Detect which cell encompasses the target text, then output its [X, Y] center coordinate. 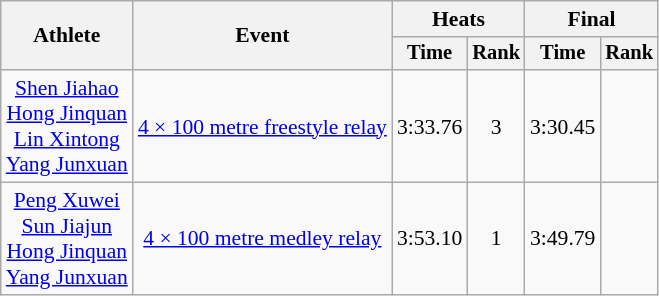
3:33.76 [430, 126]
3:53.10 [430, 239]
Peng Xuwei Sun Jiajun Hong Jinquan Yang Junxuan [67, 239]
3:49.79 [562, 239]
Athlete [67, 36]
3 [496, 126]
4 × 100 metre freestyle relay [262, 126]
Shen Jiahao Hong Jinquan Lin Xintong Yang Junxuan [67, 126]
Event [262, 36]
Heats [458, 19]
3:30.45 [562, 126]
4 × 100 metre medley relay [262, 239]
1 [496, 239]
Final [592, 19]
